Search for the cell housing the specified text and yield its [X, Y] center coordinate. 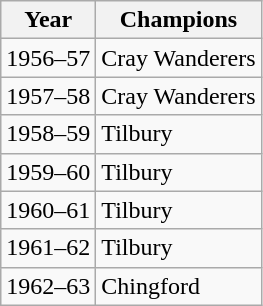
Champions [178, 20]
1957–58 [48, 96]
1961–62 [48, 248]
Chingford [178, 286]
Year [48, 20]
1956–57 [48, 58]
1962–63 [48, 286]
1959–60 [48, 172]
1958–59 [48, 134]
1960–61 [48, 210]
